Extract the (X, Y) coordinate from the center of the cell holding the provided text.  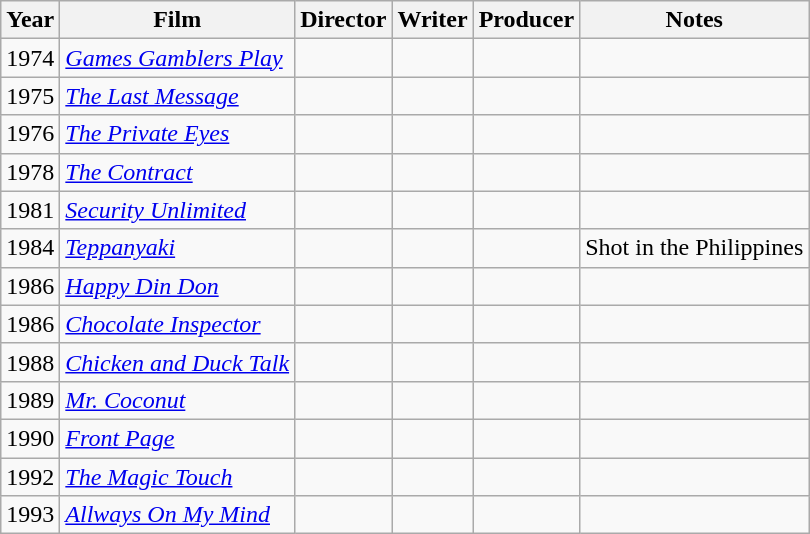
Year (30, 20)
The Private Eyes (178, 134)
1976 (30, 134)
Security Unlimited (178, 210)
Film (178, 20)
1984 (30, 248)
Games Gamblers Play (178, 58)
Chicken and Duck Talk (178, 362)
Writer (432, 20)
Chocolate Inspector (178, 324)
1975 (30, 96)
1981 (30, 210)
The Contract (178, 172)
1993 (30, 515)
1988 (30, 362)
The Magic Touch (178, 477)
Happy Din Don (178, 286)
Shot in the Philippines (694, 248)
1974 (30, 58)
Producer (526, 20)
The Last Message (178, 96)
Allways On My Mind (178, 515)
Mr. Coconut (178, 400)
Front Page (178, 438)
Notes (694, 20)
1990 (30, 438)
1989 (30, 400)
1978 (30, 172)
Director (344, 20)
Teppanyaki (178, 248)
1992 (30, 477)
